Capture the cell that displays the provided text and extract its (x, y) central coordinate. 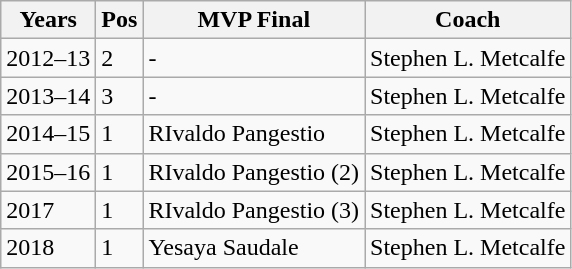
2 (120, 58)
3 (120, 96)
RIvaldo Pangestio (254, 134)
Coach (468, 20)
MVP Final (254, 20)
2014–15 (48, 134)
Yesaya Saudale (254, 248)
Years (48, 20)
2018 (48, 248)
2012–13 (48, 58)
RIvaldo Pangestio (3) (254, 210)
Pos (120, 20)
2013–14 (48, 96)
2015–16 (48, 172)
RIvaldo Pangestio (2) (254, 172)
2017 (48, 210)
